Scan for the cell matching the given text and deliver its (X, Y) coordinate at center. 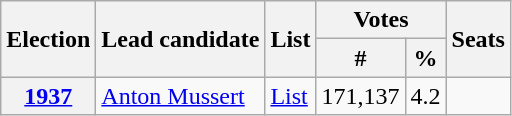
% (426, 58)
4.2 (426, 96)
Votes (381, 20)
1937 (48, 96)
Seats (478, 39)
171,137 (360, 96)
# (360, 58)
Lead candidate (180, 39)
Election (48, 39)
Anton Mussert (180, 96)
